Return the (X, Y) coordinate for the center point of the cell that contains the specified text.  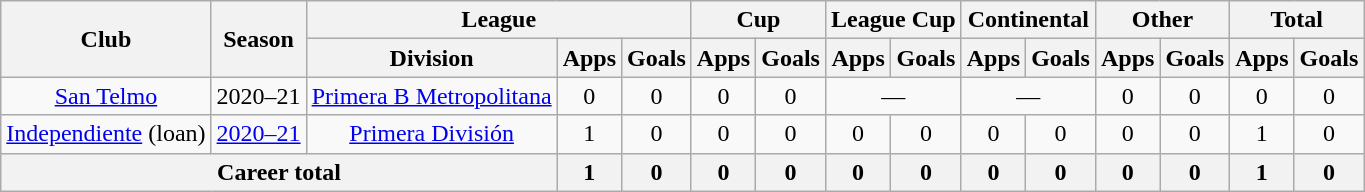
Club (106, 39)
Season (258, 39)
Primera B Metropolitana (432, 96)
Continental (1028, 20)
Primera División (432, 134)
Other (1162, 20)
Independiente (loan) (106, 134)
San Telmo (106, 96)
Total (1297, 20)
Career total (279, 172)
League Cup (893, 20)
Cup (758, 20)
Division (432, 58)
League (498, 20)
